Return the (x, y) coordinate for the center point of the cell that contains the specified text.  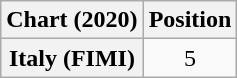
Italy (FIMI) (72, 58)
Chart (2020) (72, 20)
5 (190, 58)
Position (190, 20)
